Identify which cell holds the provided text, then report its [x, y] central coordinate. 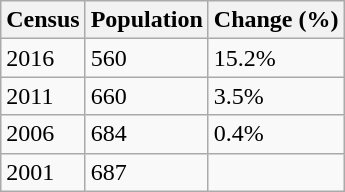
687 [146, 172]
Change (%) [276, 20]
2016 [43, 58]
684 [146, 134]
15.2% [276, 58]
2001 [43, 172]
Census [43, 20]
560 [146, 58]
3.5% [276, 96]
0.4% [276, 134]
Population [146, 20]
660 [146, 96]
2011 [43, 96]
2006 [43, 134]
